Capture the cell that displays the provided text and extract its (X, Y) central coordinate. 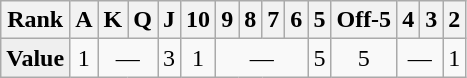
Value (36, 58)
Rank (36, 20)
K (113, 20)
6 (296, 20)
7 (274, 20)
2 (454, 20)
10 (198, 20)
J (170, 20)
Q (143, 20)
4 (408, 20)
A (84, 20)
Off-5 (364, 20)
8 (250, 20)
9 (228, 20)
